Capture the cell that displays the provided text and extract its [X, Y] central coordinate. 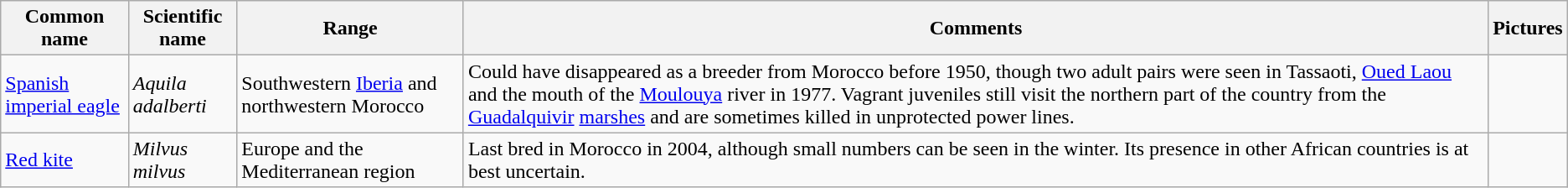
Milvus milvus [183, 159]
Common name [64, 29]
Southwestern Iberia and northwestern Morocco [350, 94]
Red kite [64, 159]
Scientific name [183, 29]
Range [350, 29]
Pictures [1528, 29]
Europe and the Mediterranean region [350, 159]
Comments [975, 29]
Spanish imperial eagle [64, 94]
Aquila adalberti [183, 94]
Last bred in Morocco in 2004, although small numbers can be seen in the winter. Its presence in other African countries is at best uncertain. [975, 159]
